Locate the cell with the specified text and output its (x, y) center coordinate. 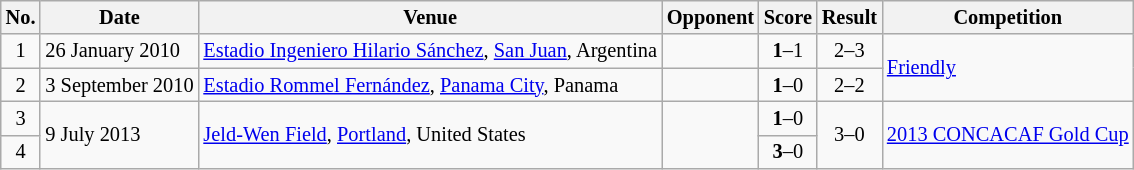
Result (850, 17)
Estadio Rommel Fernández, Panama City, Panama (430, 85)
3 September 2010 (119, 85)
26 January 2010 (119, 51)
Venue (430, 17)
3 (21, 118)
1–1 (788, 51)
Opponent (710, 17)
Score (788, 17)
2013 CONCACAF Gold Cup (1008, 134)
1 (21, 51)
Date (119, 17)
2 (21, 85)
9 July 2013 (119, 134)
Estadio Ingeniero Hilario Sánchez, San Juan, Argentina (430, 51)
Competition (1008, 17)
2–2 (850, 85)
2–3 (850, 51)
Jeld-Wen Field, Portland, United States (430, 134)
No. (21, 17)
Friendly (1008, 68)
4 (21, 152)
